Provide the [X, Y] coordinate of the cell's center where the given text is located.  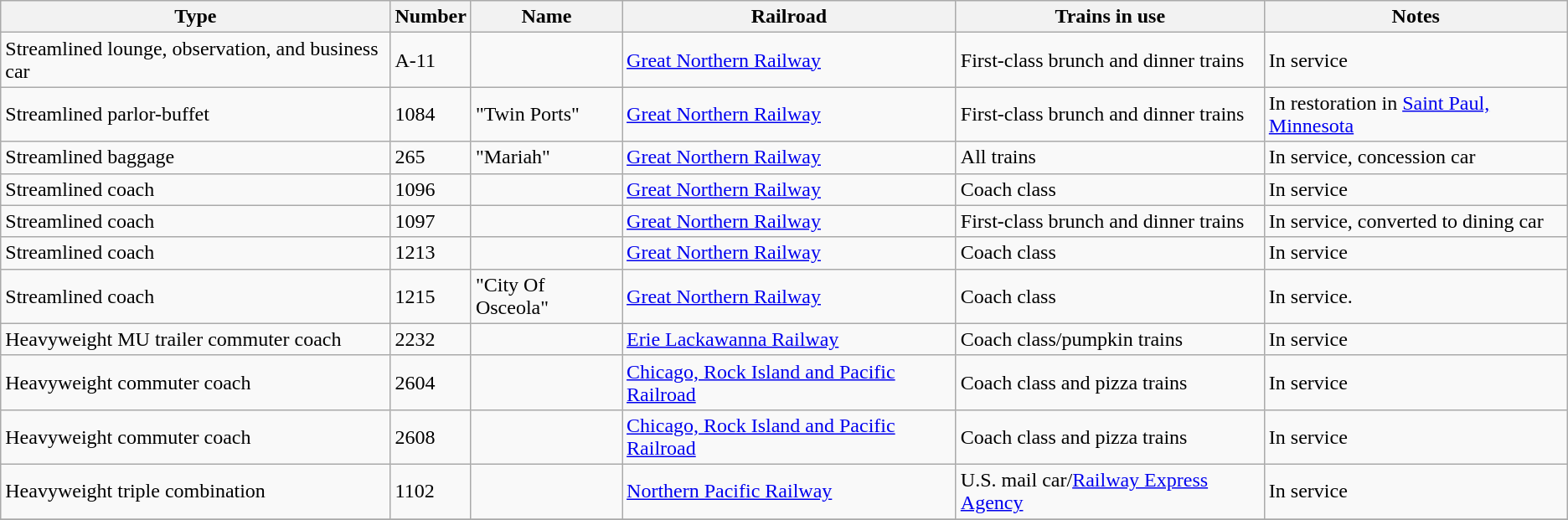
2232 [431, 339]
All trains [1110, 157]
Number [431, 17]
2608 [431, 437]
Streamlined parlor-buffet [196, 114]
265 [431, 157]
Streamlined lounge, observation, and business car [196, 60]
Heavyweight triple combination [196, 491]
"Mariah" [546, 157]
In restoration in Saint Paul, Minnesota [1416, 114]
Streamlined baggage [196, 157]
In service, concession car [1416, 157]
2604 [431, 382]
In service. [1416, 296]
Erie Lackawanna Railway [789, 339]
In service, converted to dining car [1416, 221]
1097 [431, 221]
Name [546, 17]
1215 [431, 296]
A-11 [431, 60]
Type [196, 17]
"City Of Osceola" [546, 296]
Notes [1416, 17]
"Twin Ports" [546, 114]
Heavyweight MU trailer commuter coach [196, 339]
1096 [431, 189]
U.S. mail car/Railway Express Agency [1110, 491]
1102 [431, 491]
Coach class/pumpkin trains [1110, 339]
1213 [431, 253]
1084 [431, 114]
Northern Pacific Railway [789, 491]
Railroad [789, 17]
Trains in use [1110, 17]
